For the text-containing cell, return its midpoint in (X, Y) coordinate format. 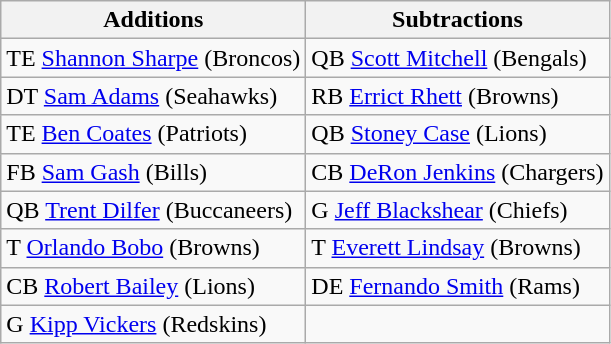
G Jeff Blackshear (Chiefs) (458, 210)
G Kipp Vickers (Redskins) (154, 324)
QB Trent Dilfer (Buccaneers) (154, 210)
T Orlando Bobo (Browns) (154, 248)
QB Stoney Case (Lions) (458, 134)
RB Errict Rhett (Browns) (458, 96)
T Everett Lindsay (Browns) (458, 248)
FB Sam Gash (Bills) (154, 172)
CB DeRon Jenkins (Chargers) (458, 172)
DT Sam Adams (Seahawks) (154, 96)
Additions (154, 20)
CB Robert Bailey (Lions) (154, 286)
DE Fernando Smith (Rams) (458, 286)
TE Ben Coates (Patriots) (154, 134)
Subtractions (458, 20)
QB Scott Mitchell (Bengals) (458, 58)
TE Shannon Sharpe (Broncos) (154, 58)
